Pinpoint the cell where the given text exists, returning its (X, Y) midpoint coordinate. 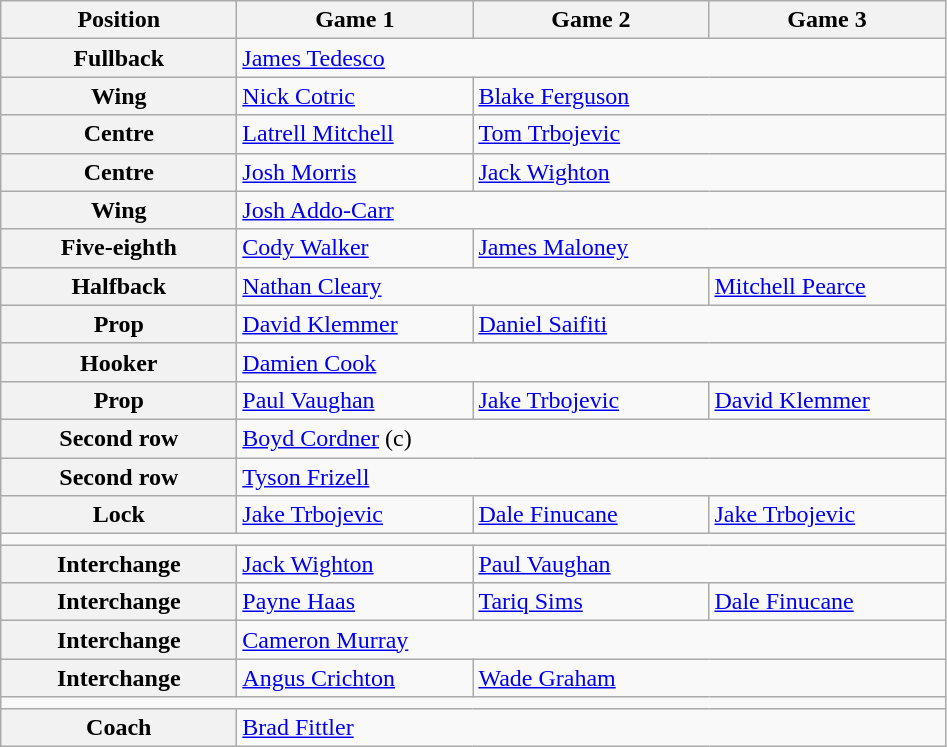
Blake Ferguson (709, 96)
Josh Morris (355, 172)
Damien Cook (591, 362)
Halfback (119, 286)
Five-eighth (119, 248)
Angus Crichton (355, 678)
Hooker (119, 362)
Lock (119, 515)
Game 3 (827, 20)
Position (119, 20)
Coach (119, 727)
Mitchell Pearce (827, 286)
Fullback (119, 58)
Wade Graham (709, 678)
Daniel Saifiti (709, 324)
Game 1 (355, 20)
Cody Walker (355, 248)
Tom Trbojevic (709, 134)
Tariq Sims (591, 602)
James Tedesco (591, 58)
Cameron Murray (591, 640)
Latrell Mitchell (355, 134)
Nathan Cleary (473, 286)
Payne Haas (355, 602)
Game 2 (591, 20)
Nick Cotric (355, 96)
Brad Fittler (591, 727)
James Maloney (709, 248)
Boyd Cordner (c) (591, 438)
Josh Addo-Carr (591, 210)
Tyson Frizell (591, 477)
